Capture the cell that displays the provided text and extract its [X, Y] central coordinate. 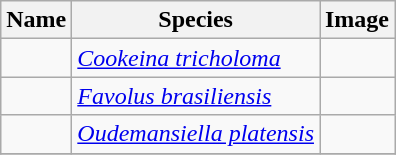
Favolus brasiliensis [196, 96]
Cookeina tricholoma [196, 58]
Image [358, 20]
Name [36, 20]
Oudemansiella platensis [196, 134]
Species [196, 20]
